Find where the given text appears and provide that cell's center as (x, y) coordinate. 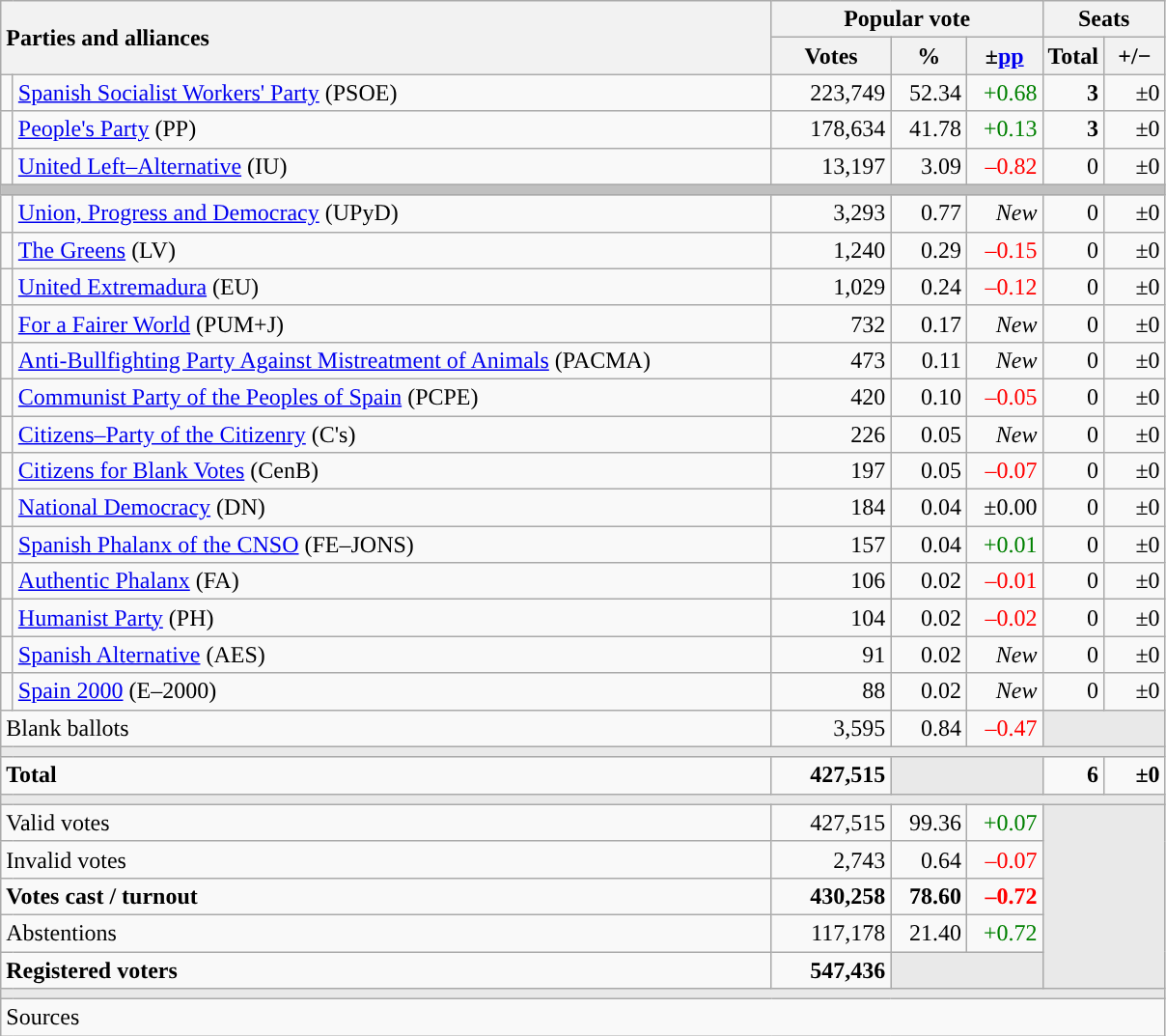
157 (831, 545)
Parties and alliances (386, 38)
+0.68 (1004, 93)
3.09 (929, 166)
1,240 (831, 250)
Invalid votes (386, 859)
–0.15 (1004, 250)
Registered voters (386, 970)
Humanist Party (PH) (392, 618)
Seats (1104, 19)
106 (831, 581)
78.60 (929, 896)
+0.13 (1004, 129)
±pp (1004, 56)
Spanish Alternative (AES) (392, 655)
13,197 (831, 166)
197 (831, 471)
National Democracy (DN) (392, 508)
0.17 (929, 323)
732 (831, 323)
Spain 2000 (E–2000) (392, 691)
Votes (831, 56)
+/− (1135, 56)
–0.82 (1004, 166)
Blank ballots (386, 728)
3,595 (831, 728)
Authentic Phalanx (FA) (392, 581)
52.34 (929, 93)
+0.72 (1004, 933)
99.36 (929, 823)
–0.12 (1004, 287)
Valid votes (386, 823)
–0.47 (1004, 728)
0.24 (929, 287)
–0.05 (1004, 397)
Spanish Socialist Workers' Party (PSOE) (392, 93)
Citizens for Blank Votes (CenB) (392, 471)
430,258 (831, 896)
The Greens (LV) (392, 250)
117,178 (831, 933)
Votes cast / turnout (386, 896)
1,029 (831, 287)
88 (831, 691)
184 (831, 508)
41.78 (929, 129)
104 (831, 618)
+0.07 (1004, 823)
Popular vote (907, 19)
People's Party (PP) (392, 129)
91 (831, 655)
% (929, 56)
0.10 (929, 397)
547,436 (831, 970)
United Extremadura (EU) (392, 287)
Citizens–Party of the Citizenry (C's) (392, 434)
223,749 (831, 93)
473 (831, 360)
Communist Party of the Peoples of Spain (PCPE) (392, 397)
–0.01 (1004, 581)
–0.02 (1004, 618)
226 (831, 434)
0.64 (929, 859)
0.29 (929, 250)
United Left–Alternative (IU) (392, 166)
178,634 (831, 129)
For a Fairer World (PUM+J) (392, 323)
Spanish Phalanx of the CNSO (FE–JONS) (392, 545)
Union, Progress and Democracy (UPyD) (392, 213)
+0.01 (1004, 545)
3,293 (831, 213)
0.11 (929, 360)
0.77 (929, 213)
0.84 (929, 728)
6 (1073, 775)
2,743 (831, 859)
–0.72 (1004, 896)
Sources (583, 1018)
Anti-Bullfighting Party Against Mistreatment of Animals (PACMA) (392, 360)
Abstentions (386, 933)
21.40 (929, 933)
420 (831, 397)
±0.00 (1004, 508)
